Detect which cell encompasses the target text, then output its [x, y] center coordinate. 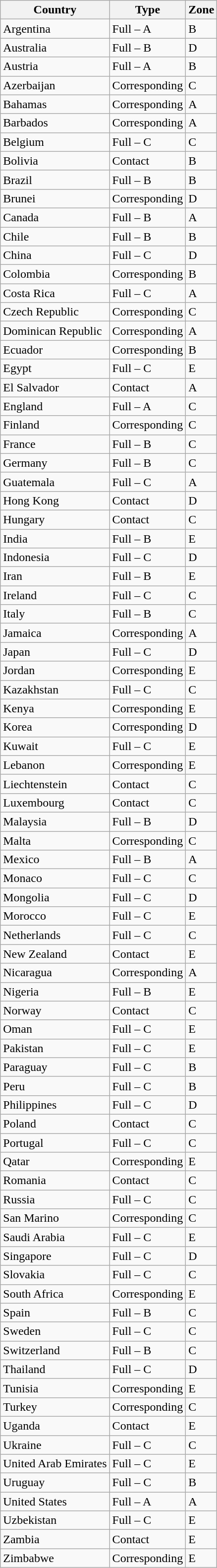
Ukraine [55, 1445]
Mexico [55, 860]
Singapore [55, 1256]
England [55, 406]
Bolivia [55, 161]
Indonesia [55, 558]
Kuwait [55, 746]
Romania [55, 1181]
Qatar [55, 1162]
United States [55, 1502]
Uganda [55, 1426]
Netherlands [55, 935]
Germany [55, 463]
Tunisia [55, 1388]
Hungary [55, 519]
Malta [55, 841]
Australia [55, 48]
Austria [55, 66]
Saudi Arabia [55, 1237]
Kazakhstan [55, 690]
United Arab Emirates [55, 1464]
Poland [55, 1124]
Canada [55, 217]
Portugal [55, 1142]
Chile [55, 237]
Mongolia [55, 897]
San Marino [55, 1218]
Ecuador [55, 350]
Spain [55, 1313]
Argentina [55, 29]
New Zealand [55, 954]
Switzerland [55, 1350]
China [55, 255]
Malaysia [55, 821]
India [55, 538]
Monaco [55, 878]
Italy [55, 614]
Zone [201, 10]
Oman [55, 1029]
Brunei [55, 198]
Sweden [55, 1331]
Type [148, 10]
Paraguay [55, 1067]
Ireland [55, 595]
Russia [55, 1199]
Nicaragua [55, 973]
Guatemala [55, 482]
Belgium [55, 142]
Thailand [55, 1369]
Liechtenstein [55, 784]
Egypt [55, 369]
Morocco [55, 916]
Pakistan [55, 1048]
Uzbekistan [55, 1520]
France [55, 444]
Zambia [55, 1539]
Barbados [55, 123]
Costa Rica [55, 293]
Peru [55, 1086]
Brazil [55, 180]
Colombia [55, 274]
Iran [55, 576]
El Salvador [55, 387]
Luxembourg [55, 803]
Kenya [55, 708]
Turkey [55, 1407]
Japan [55, 652]
Zimbabwe [55, 1558]
Nigeria [55, 992]
Uruguay [55, 1483]
Korea [55, 727]
Jamaica [55, 633]
Slovakia [55, 1275]
Philippines [55, 1105]
Czech Republic [55, 312]
South Africa [55, 1294]
Finland [55, 425]
Jordan [55, 671]
Country [55, 10]
Azerbaijan [55, 85]
Lebanon [55, 765]
Dominican Republic [55, 331]
Bahamas [55, 104]
Norway [55, 1010]
Hong Kong [55, 501]
